Detect which cell encompasses the target text, then output its [x, y] center coordinate. 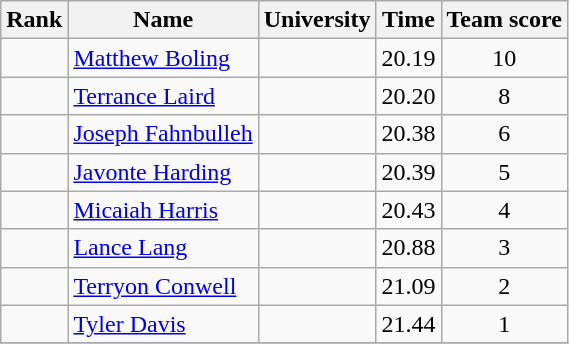
Terrance Laird [163, 96]
University [317, 20]
6 [504, 134]
Rank [34, 20]
20.38 [408, 134]
Terryon Conwell [163, 286]
21.44 [408, 324]
Matthew Boling [163, 58]
20.39 [408, 172]
5 [504, 172]
Javonte Harding [163, 172]
20.88 [408, 248]
Tyler Davis [163, 324]
3 [504, 248]
8 [504, 96]
Time [408, 20]
21.09 [408, 286]
Micaiah Harris [163, 210]
Team score [504, 20]
20.43 [408, 210]
1 [504, 324]
20.19 [408, 58]
20.20 [408, 96]
10 [504, 58]
Name [163, 20]
Lance Lang [163, 248]
Joseph Fahnbulleh [163, 134]
2 [504, 286]
4 [504, 210]
